For the text-containing cell, return its midpoint in (x, y) coordinate format. 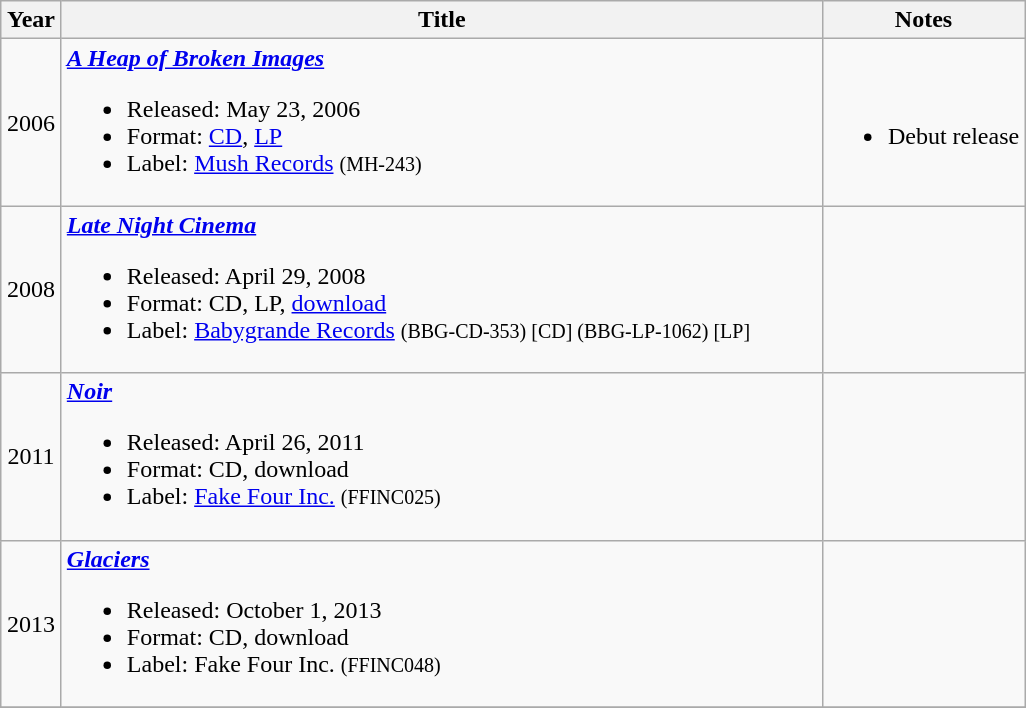
A Heap of Broken ImagesReleased: May 23, 2006Format: CD, LPLabel: Mush Records (MH-243) (442, 122)
2013 (32, 624)
2008 (32, 290)
Late Night CinemaReleased: April 29, 2008Format: CD, LP, downloadLabel: Babygrande Records (BBG-CD-353) [CD] (BBG-LP-1062) [LP] (442, 290)
NoirReleased: April 26, 2011Format: CD, downloadLabel: Fake Four Inc. (FFINC025) (442, 456)
2006 (32, 122)
Year (32, 20)
Title (442, 20)
Debut release (923, 122)
Notes (923, 20)
GlaciersReleased: October 1, 2013Format: CD, downloadLabel: Fake Four Inc. (FFINC048) (442, 624)
2011 (32, 456)
